Detect which cell encompasses the target text, then output its (X, Y) center coordinate. 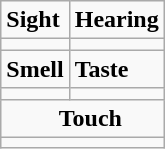
Touch (82, 118)
Taste (116, 69)
Smell (35, 69)
Hearing (116, 20)
Sight (35, 20)
